Return [X, Y] of the center of cell containing provided text 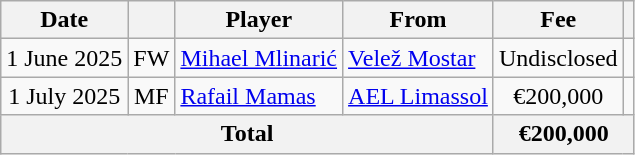
Player [259, 20]
FW [152, 58]
From [418, 20]
Total [248, 134]
Undisclosed [558, 58]
1 June 2025 [64, 58]
Fee [558, 20]
AEL Limassol [418, 96]
Velež Mostar [418, 58]
Rafail Mamas [259, 96]
MF [152, 96]
Mihael Mlinarić [259, 58]
1 July 2025 [64, 96]
Date [64, 20]
